Extract the [X, Y] coordinate from the center of the cell holding the provided text.  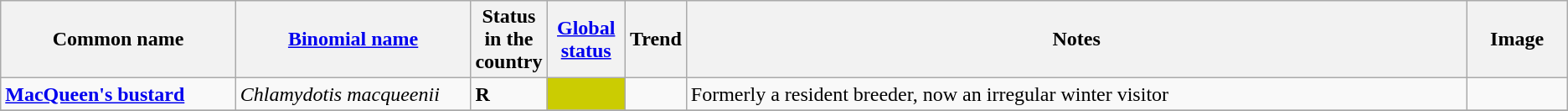
Status in the country [509, 40]
Chlamydotis macqueenii [353, 94]
Global status [586, 40]
MacQueen's bustard [119, 94]
Trend [655, 40]
Common name [119, 40]
Image [1517, 40]
Notes [1076, 40]
Binomial name [353, 40]
Formerly a resident breeder, now an irregular winter visitor [1076, 94]
R [509, 94]
